Detect which cell encompasses the target text, then output its (x, y) center coordinate. 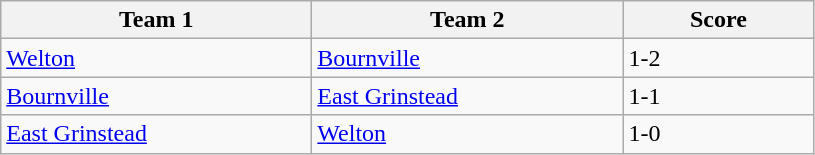
Team 2 (468, 20)
Score (718, 20)
1-1 (718, 96)
1-0 (718, 134)
Team 1 (156, 20)
1-2 (718, 58)
